Extract the (x, y) coordinate from the center of the cell holding the provided text.  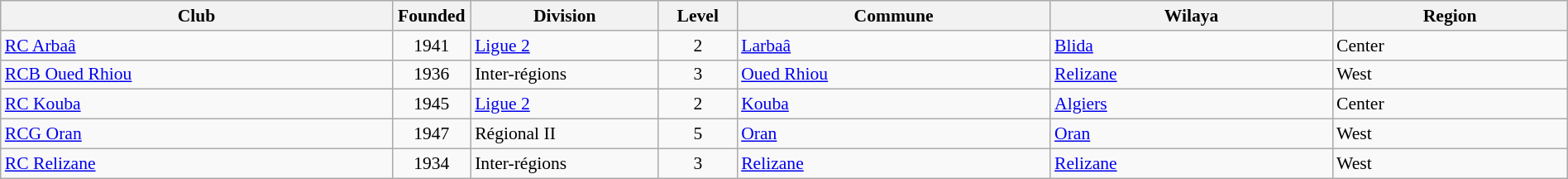
RC Relizane (197, 163)
1947 (432, 134)
RCB Oued Rhiou (197, 75)
Division (564, 16)
RC Kouba (197, 104)
Region (1450, 16)
1936 (432, 75)
1941 (432, 46)
1945 (432, 104)
Oued Rhiou (893, 75)
Kouba (893, 104)
Larbaâ (893, 46)
Blida (1191, 46)
RC Arbaâ (197, 46)
1934 (432, 163)
Commune (893, 16)
Level (698, 16)
Club (197, 16)
Régional II (564, 134)
Founded (432, 16)
Wilaya (1191, 16)
RCG Oran (197, 134)
Algiers (1191, 104)
5 (698, 134)
